Find where the given text appears and provide that cell's center as (x, y) coordinate. 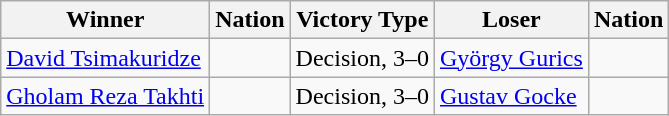
David Tsimakuridze (106, 58)
Loser (511, 20)
György Gurics (511, 58)
Gholam Reza Takhti (106, 96)
Gustav Gocke (511, 96)
Winner (106, 20)
Victory Type (362, 20)
